Locate the cell with the specified text and output its (x, y) center coordinate. 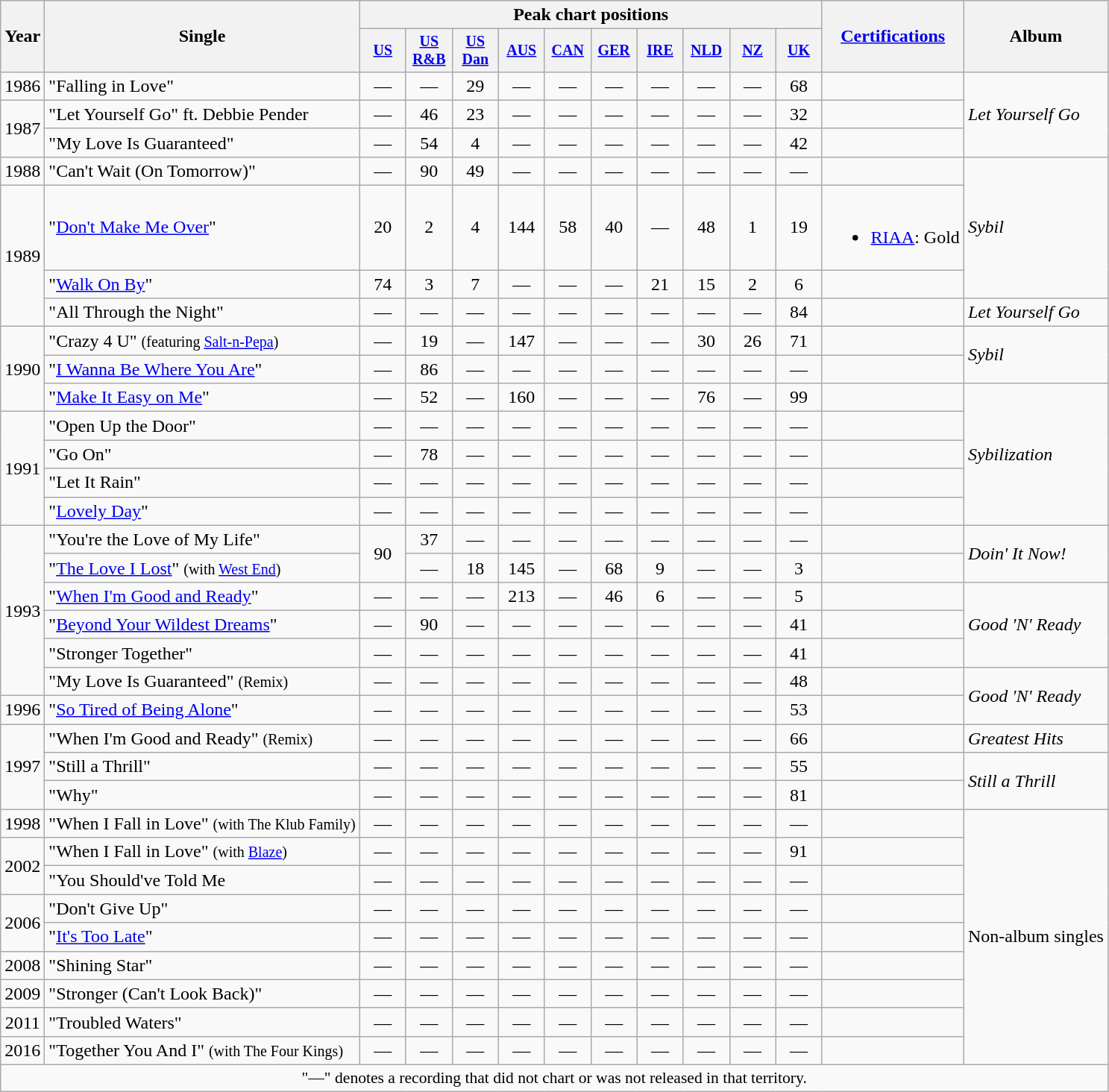
145 (521, 568)
2006 (22, 923)
2011 (22, 1022)
"You're the Love of My Life" (203, 539)
"Stronger Together" (203, 653)
2009 (22, 994)
71 (799, 341)
18 (475, 568)
"My Love Is Guaranteed" (203, 142)
147 (521, 341)
53 (799, 710)
1990 (22, 369)
"Together You And I" (with The Four Kings) (203, 1050)
"When I Fall in Love" (with Blaze) (203, 852)
91 (799, 852)
"Troubled Waters" (203, 1022)
"Let It Rain" (203, 483)
Peak chart positions (591, 15)
30 (706, 341)
CAN (568, 51)
2008 (22, 965)
"Make It Easy on Me" (203, 398)
"Stronger (Can't Look Back)" (203, 994)
40 (614, 228)
"Falling in Love" (203, 86)
32 (799, 114)
42 (799, 142)
"All Through the Night" (203, 313)
"When I'm Good and Ready" (Remix) (203, 738)
66 (799, 738)
1993 (22, 610)
Single (203, 37)
"Go On" (203, 454)
1987 (22, 128)
15 (706, 284)
IRE (660, 51)
5 (799, 596)
54 (429, 142)
"When I Fall in Love" (with The Klub Family) (203, 823)
NLD (706, 51)
UK (799, 51)
78 (429, 454)
"My Love Is Guaranteed" (Remix) (203, 681)
USR&B (429, 51)
Non-album singles (1035, 937)
"Don't Give Up" (203, 909)
2002 (22, 866)
55 (799, 767)
49 (475, 171)
21 (660, 284)
86 (429, 369)
AUS (521, 51)
1997 (22, 767)
81 (799, 795)
"So Tired of Being Alone" (203, 710)
"Walk On By" (203, 284)
Greatest Hits (1035, 738)
Sybilization (1035, 454)
58 (568, 228)
Album (1035, 37)
"Can't Wait (On Tomorrow)" (203, 171)
144 (521, 228)
"Shining Star" (203, 965)
160 (521, 398)
Year (22, 37)
"—" denotes a recording that did not chart or was not released in that territory. (555, 1078)
"Don't Make Me Over" (203, 228)
Doin' It Now! (1035, 553)
"You Should've Told Me (203, 880)
1998 (22, 823)
2016 (22, 1050)
84 (799, 313)
Certifications (893, 37)
"It's Too Late" (203, 937)
"Let Yourself Go" ft. Debbie Pender (203, 114)
NZ (753, 51)
37 (429, 539)
"I Wanna Be Where You Are" (203, 369)
GER (614, 51)
99 (799, 398)
"Crazy 4 U" (featuring Salt-n-Pepa) (203, 341)
9 (660, 568)
1 (753, 228)
74 (383, 284)
20 (383, 228)
29 (475, 86)
23 (475, 114)
US (383, 51)
52 (429, 398)
"The Love I Lost" (with West End) (203, 568)
Still a Thrill (1035, 781)
1989 (22, 257)
"Lovely Day" (203, 511)
"Open Up the Door" (203, 426)
"Still a Thrill" (203, 767)
7 (475, 284)
1991 (22, 468)
"Beyond Your Wildest Dreams" (203, 624)
76 (706, 398)
"Why" (203, 795)
26 (753, 341)
1988 (22, 171)
RIAA: Gold (893, 228)
1996 (22, 710)
USDan (475, 51)
213 (521, 596)
"When I'm Good and Ready" (203, 596)
1986 (22, 86)
